Capture the cell that displays the provided text and extract its [x, y] central coordinate. 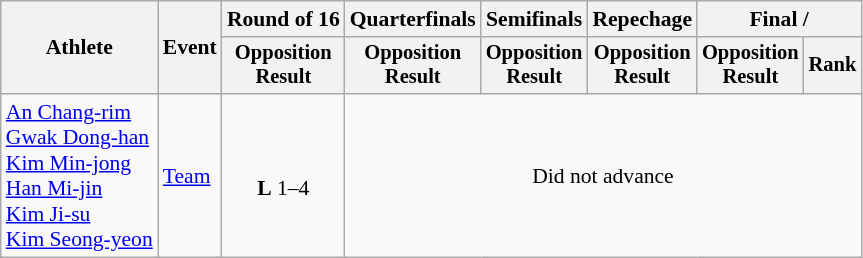
Athlete [80, 48]
Rank [833, 66]
Repechage [642, 19]
Event [190, 48]
Semifinals [534, 19]
Did not advance [603, 176]
Quarterfinals [413, 19]
Round of 16 [284, 19]
An Chang-rimGwak Dong-hanKim Min-jongHan Mi-jinKim Ji-suKim Seong-yeon [80, 176]
Team [190, 176]
Final / [779, 19]
L 1–4 [284, 176]
